Locate the cell with the specified text and output its [x, y] center coordinate. 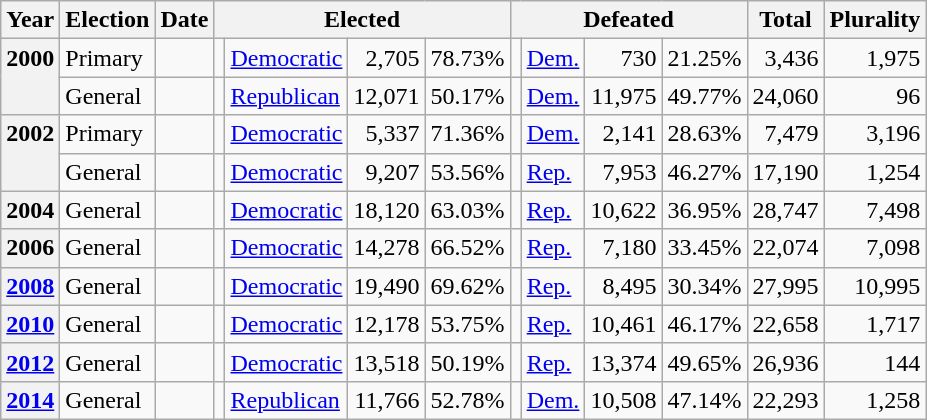
66.52% [468, 248]
19,490 [386, 286]
Year [30, 20]
2000 [30, 77]
1,258 [875, 400]
7,498 [875, 210]
13,374 [624, 362]
26,936 [786, 362]
52.78% [468, 400]
1,254 [875, 172]
2,705 [386, 58]
7,953 [624, 172]
2010 [30, 324]
63.03% [468, 210]
53.75% [468, 324]
53.56% [468, 172]
Plurality [875, 20]
2002 [30, 153]
49.65% [704, 362]
3,196 [875, 134]
144 [875, 362]
9,207 [386, 172]
8,495 [624, 286]
Election [108, 20]
2012 [30, 362]
49.77% [704, 96]
7,180 [624, 248]
47.14% [704, 400]
10,461 [624, 324]
78.73% [468, 58]
2008 [30, 286]
22,293 [786, 400]
17,190 [786, 172]
11,766 [386, 400]
7,098 [875, 248]
10,622 [624, 210]
2,141 [624, 134]
24,060 [786, 96]
14,278 [386, 248]
28.63% [704, 134]
7,479 [786, 134]
12,178 [386, 324]
46.17% [704, 324]
2014 [30, 400]
22,658 [786, 324]
71.36% [468, 134]
Defeated [628, 20]
18,120 [386, 210]
10,995 [875, 286]
33.45% [704, 248]
46.27% [704, 172]
50.17% [468, 96]
Elected [362, 20]
Total [786, 20]
2004 [30, 210]
1,975 [875, 58]
2006 [30, 248]
30.34% [704, 286]
1,717 [875, 324]
69.62% [468, 286]
27,995 [786, 286]
10,508 [624, 400]
50.19% [468, 362]
13,518 [386, 362]
5,337 [386, 134]
3,436 [786, 58]
12,071 [386, 96]
11,975 [624, 96]
28,747 [786, 210]
36.95% [704, 210]
Date [184, 20]
96 [875, 96]
730 [624, 58]
21.25% [704, 58]
22,074 [786, 248]
